Find where the given text appears and provide that cell's center as [X, Y] coordinate. 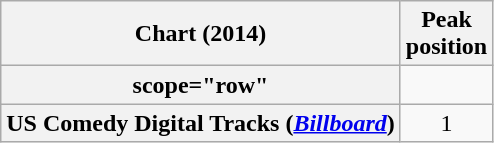
1 [446, 123]
Chart (2014) [201, 34]
scope="row" [201, 85]
US Comedy Digital Tracks (Billboard) [201, 123]
Peakposition [446, 34]
